For the text-containing cell, return its midpoint in (X, Y) coordinate format. 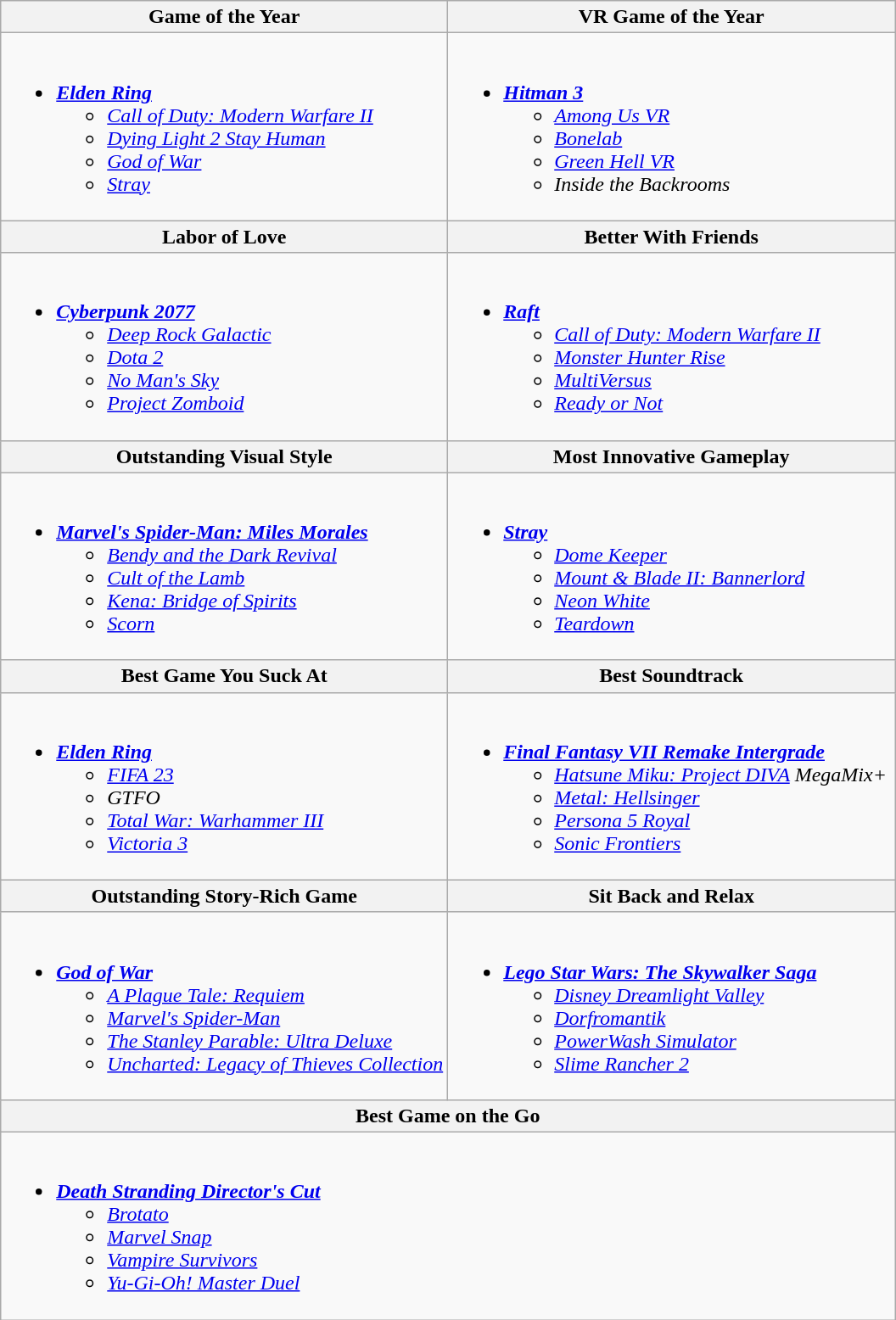
Best Soundtrack (672, 676)
Game of the Year (224, 17)
Death Stranding Director's CutBrotatoMarvel SnapVampire SurvivorsYu-Gi-Oh! Master Duel (448, 1225)
Hitman 3Among Us VRBonelabGreen Hell VRInside the Backrooms (672, 127)
Outstanding Visual Style (224, 456)
Labor of Love (224, 237)
Cyberpunk 2077Deep Rock GalacticDota 2No Man's SkyProject Zomboid (224, 346)
Most Innovative Gameplay (672, 456)
Elden RingFIFA 23GTFOTotal War: Warhammer IIIVictoria 3 (224, 786)
Better With Friends (672, 237)
Final Fantasy VII Remake IntergradeHatsune Miku: Project DIVA MegaMix+Metal: HellsingerPersona 5 RoyalSonic Frontiers (672, 786)
Marvel's Spider-Man: Miles MoralesBendy and the Dark RevivalCult of the LambKena: Bridge of SpiritsScorn (224, 567)
Elden RingCall of Duty: Modern Warfare IIDying Light 2 Stay HumanGod of WarStray (224, 127)
Best Game on the Go (448, 1116)
Lego Star Wars: The Skywalker SagaDisney Dreamlight ValleyDorfromantikPowerWash SimulatorSlime Rancher 2 (672, 1006)
Outstanding Story-Rich Game (224, 896)
VR Game of the Year (672, 17)
Sit Back and Relax (672, 896)
RaftCall of Duty: Modern Warfare IIMonster Hunter RiseMultiVersusReady or Not (672, 346)
Best Game You Suck At (224, 676)
StrayDome KeeperMount & Blade II: BannerlordNeon WhiteTeardown (672, 567)
God of WarA Plague Tale: RequiemMarvel's Spider-ManThe Stanley Parable: Ultra DeluxeUncharted: Legacy of Thieves Collection (224, 1006)
